Extract the (x, y) coordinate from the center of the cell holding the provided text.  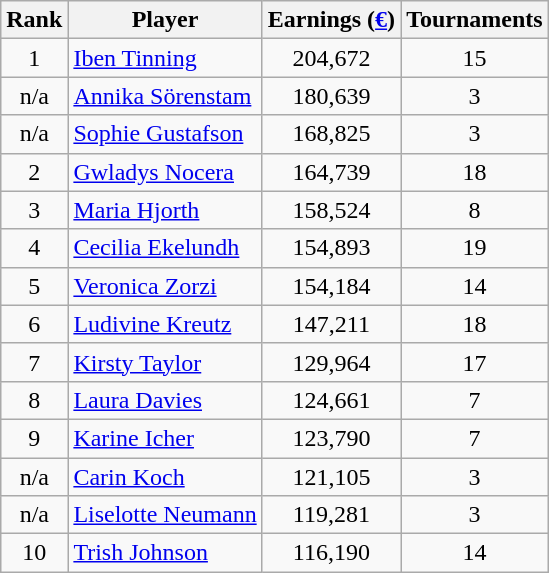
121,105 (331, 477)
9 (34, 438)
Trish Johnson (165, 553)
2 (34, 172)
124,661 (331, 400)
Maria Hjorth (165, 210)
Cecilia Ekelundh (165, 248)
4 (34, 248)
164,739 (331, 172)
6 (34, 324)
Veronica Zorzi (165, 286)
15 (475, 58)
Earnings (€) (331, 20)
1 (34, 58)
129,964 (331, 362)
168,825 (331, 134)
Liselotte Neumann (165, 515)
204,672 (331, 58)
Gwladys Nocera (165, 172)
180,639 (331, 96)
Sophie Gustafson (165, 134)
154,184 (331, 286)
19 (475, 248)
10 (34, 553)
Iben Tinning (165, 58)
Carin Koch (165, 477)
Kirsty Taylor (165, 362)
Tournaments (475, 20)
Laura Davies (165, 400)
147,211 (331, 324)
Karine Icher (165, 438)
119,281 (331, 515)
Ludivine Kreutz (165, 324)
5 (34, 286)
Rank (34, 20)
158,524 (331, 210)
Player (165, 20)
17 (475, 362)
123,790 (331, 438)
Annika Sörenstam (165, 96)
116,190 (331, 553)
154,893 (331, 248)
